For the text-containing cell, return its midpoint in (X, Y) coordinate format. 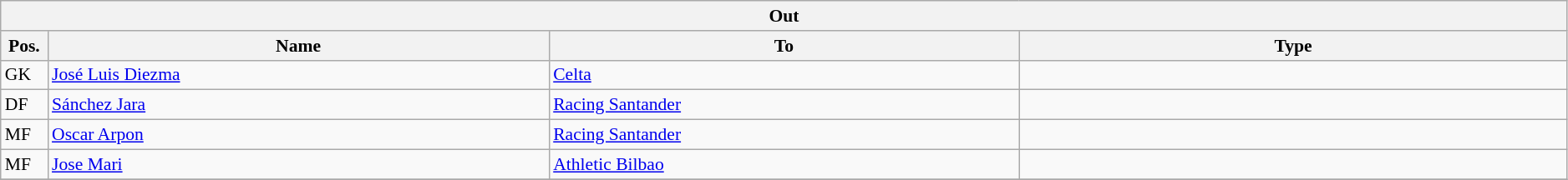
Type (1293, 46)
DF (24, 105)
Jose Mari (298, 164)
José Luis Diezma (298, 75)
Pos. (24, 46)
Celta (784, 75)
Oscar Arpon (298, 135)
Name (298, 46)
Sánchez Jara (298, 105)
Out (784, 16)
GK (24, 75)
Athletic Bilbao (784, 164)
To (784, 46)
